Scan for the cell matching the given text and deliver its (x, y) coordinate at center. 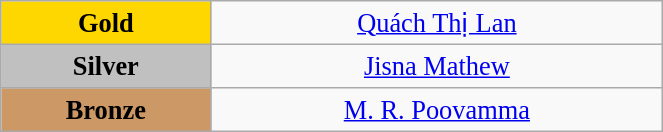
M. R. Poovamma (437, 109)
Silver (106, 66)
Bronze (106, 109)
Quách Thị Lan (437, 22)
Gold (106, 22)
Jisna Mathew (437, 66)
